From the cell containing the given text, extract its center point as (x, y) coordinate. 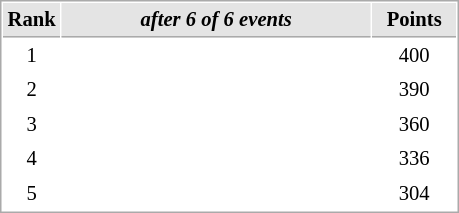
390 (414, 90)
336 (414, 158)
3 (32, 124)
4 (32, 158)
2 (32, 90)
Points (414, 20)
Rank (32, 20)
400 (414, 56)
304 (414, 194)
5 (32, 194)
1 (32, 56)
360 (414, 124)
after 6 of 6 events (216, 20)
